For the text-containing cell, return its midpoint in (X, Y) coordinate format. 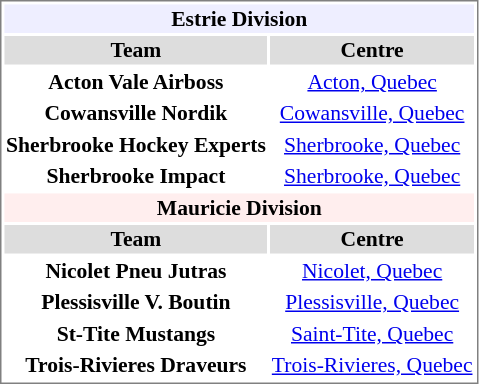
Acton, Quebec (372, 82)
Sherbrooke Impact (136, 176)
Trois-Rivieres Draveurs (136, 365)
Sherbrooke Hockey Experts (136, 144)
Plessisville, Quebec (372, 302)
Saint-Tite, Quebec (372, 334)
Estrie Division (238, 18)
Trois-Rivieres, Quebec (372, 365)
Acton Vale Airboss (136, 82)
St-Tite Mustangs (136, 334)
Nicolet Pneu Jutras (136, 270)
Nicolet, Quebec (372, 270)
Plessisville V. Boutin (136, 302)
Mauricie Division (238, 208)
Cowansville Nordik (136, 113)
Cowansville, Quebec (372, 113)
